Pinpoint the cell where the given text exists, returning its (x, y) midpoint coordinate. 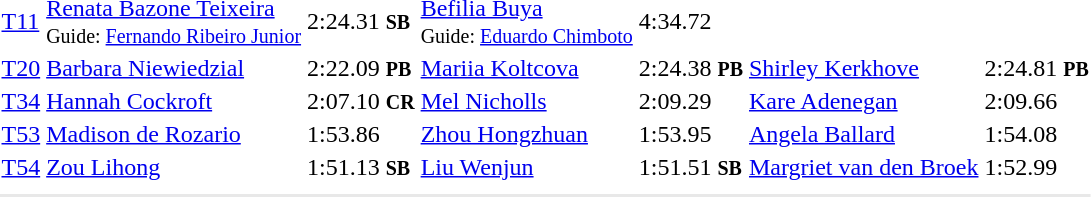
T34 (21, 101)
Margriet van den Broek (863, 167)
1:53.95 (690, 134)
T53 (21, 134)
2:09.29 (690, 101)
Hannah Cockroft (174, 101)
2:07.10 CR (362, 101)
1:53.86 (362, 134)
1:52.99 (1036, 167)
1:51.51 SB (690, 167)
Mariia Koltcova (526, 68)
Zhou Hongzhuan (526, 134)
2:22.09 PB (362, 68)
Shirley Kerkhove (863, 68)
2:24.81 PB (1036, 68)
Angela Ballard (863, 134)
2:09.66 (1036, 101)
1:54.08 (1036, 134)
Mel Nicholls (526, 101)
Zou Lihong (174, 167)
Barbara Niewiedzial (174, 68)
1:51.13 SB (362, 167)
Madison de Rozario (174, 134)
2:24.38 PB (690, 68)
T54 (21, 167)
T20 (21, 68)
Kare Adenegan (863, 101)
Liu Wenjun (526, 167)
